Provide the [X, Y] coordinate of the cell's center where the given text is located.  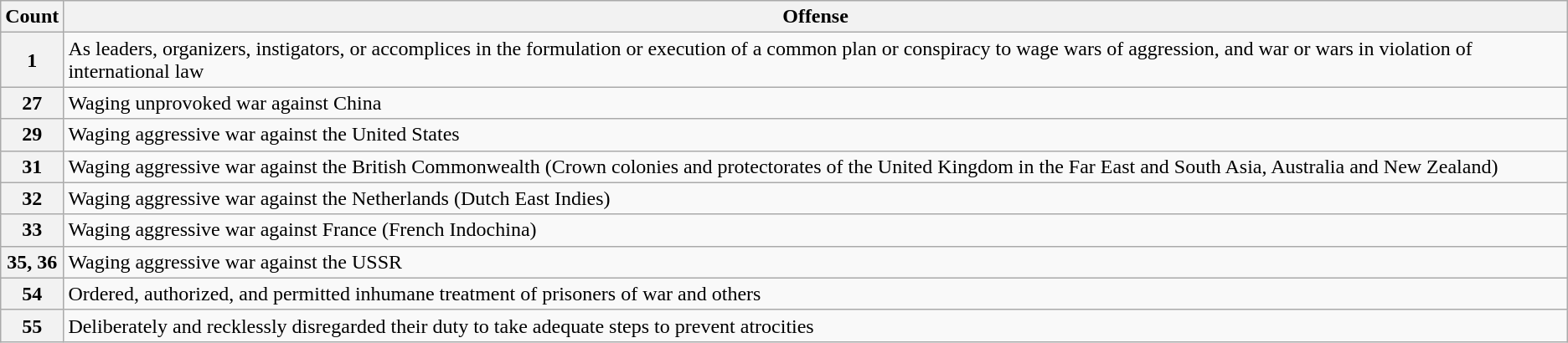
Ordered, authorized, and permitted inhumane treatment of prisoners of war and others [816, 294]
Waging aggressive war against France (French Indochina) [816, 230]
Waging aggressive war against the USSR [816, 262]
Waging unprovoked war against China [816, 103]
55 [32, 325]
Waging aggressive war against the United States [816, 135]
31 [32, 166]
1 [32, 60]
Offense [816, 17]
27 [32, 103]
29 [32, 135]
33 [32, 230]
Waging aggressive war against the Netherlands (Dutch East Indies) [816, 198]
Deliberately and recklessly disregarded their duty to take adequate steps to prevent atrocities [816, 325]
35, 36 [32, 262]
Count [32, 17]
54 [32, 294]
32 [32, 198]
